Extract the (x, y) coordinate from the center of the cell holding the provided text.  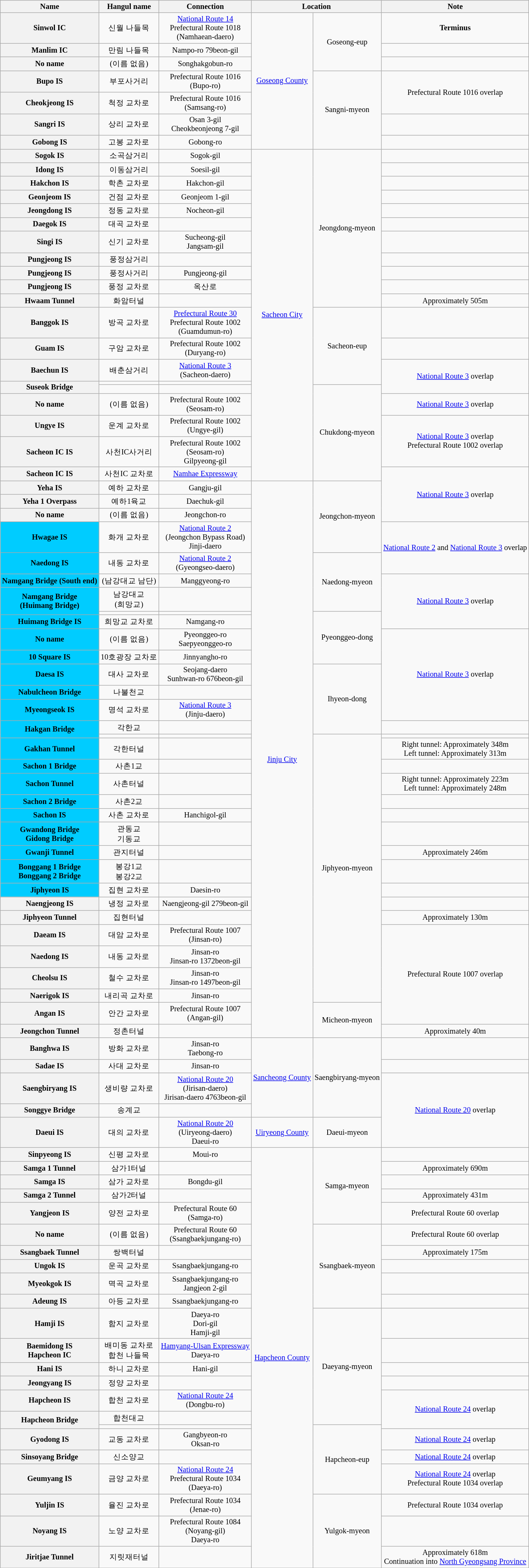
Daeyang-myeon (347, 1367)
Chukdong-myeon (347, 432)
Approximately 505m (455, 300)
생비량 교차로 (129, 1088)
Namgang Bridge (South end) (50, 580)
Sogok IS (50, 156)
Sachon 1 Bridge (50, 766)
National Route 3 overlapPrefectural Route 1002 overlap (455, 441)
사천IC사거리 (129, 452)
Approximately 40m (455, 1031)
Prefectural Route 1007(Jinsan-ro) (205, 935)
Daechuk-gil (205, 501)
건점 교차로 (129, 197)
Gwanji Tunnel (50, 852)
삼가 교차로 (129, 1182)
관지터널 (129, 852)
Hapcheon Bridge (50, 1420)
Geonjeom 1-gil (205, 197)
냉정 교차로 (129, 904)
신월 나들목 (129, 28)
Seojang-daeroSunhwan-ro 676beon-gil (205, 674)
Jinsan-roTaebong-ro (205, 1049)
노양 교차로 (129, 1531)
부포사거리 (129, 81)
금양 교차로 (129, 1479)
Prefectural Route 1084(Noyang-gil)Daeya-ro (205, 1531)
Hakgan Bridge (50, 729)
Cheokjeong IS (50, 103)
신평 교차로 (129, 1155)
Samga-myeon (347, 1186)
남강대교(희망교) (129, 599)
Sinsoyang Bridge (50, 1457)
지릿재터널 (129, 1557)
Banghwa IS (50, 1049)
Gwandong BridgeGidong Bridge (50, 834)
National Route 2(Jeongchon Bypass Road)Jinji-daero (205, 537)
희망교 교차로 (129, 621)
Uiryeong County (282, 1132)
Prefectural Route 60(Samga-ro) (205, 1213)
Hapcheon-eup (347, 1460)
각한터널 (129, 749)
Prefectural Route 1034 overlap (455, 1505)
Huimang Bridge IS (50, 621)
Sacheon-eup (347, 346)
삼가1터널 (129, 1168)
Hanchigol-gil (205, 815)
Right tunnel: Approximately 348mLeft tunnel: Approximately 313m (455, 749)
Gangju-gil (205, 488)
Goseong-eup (347, 42)
Daesin-ro (205, 890)
안간 교차로 (129, 1013)
Yeha 1 Overpass (50, 501)
삼가2터널 (129, 1196)
Connection (205, 6)
Hani IS (50, 1369)
Sinpyeong IS (50, 1155)
Prefectural Route 1016 overlap (455, 92)
정동 교차로 (129, 211)
Name (50, 6)
학촌 교차로 (129, 183)
대사 교차로 (129, 674)
Hwagae IS (50, 537)
멱곡 교차로 (129, 1283)
Hwaam Tunnel (50, 300)
Sangni-myeon (347, 110)
Hani-gil (205, 1369)
사촌1교 (129, 766)
Naedong-myeon (347, 582)
Ssangbaekjungang-roJangjeon 2-gil (205, 1283)
사대 교차로 (129, 1066)
Namgang-ro (205, 621)
Sadae IS (50, 1066)
National Route 14Prefectural Route 1018(Namhaean-daero) (205, 28)
Pyeonggeo-dong (347, 638)
National Route 2 and National Route 3 overlap (455, 547)
Gakhan Tunnel (50, 749)
Jinsan-roJinsan-ro 1497beon-gil (205, 978)
Ungok IS (50, 1266)
Jiritjae Tunnel (50, 1557)
봉강1교봉강2교 (129, 871)
National Route 3(Sacheon-daero) (205, 370)
Ihyeon-dong (347, 699)
10 Square IS (50, 657)
고봉 교차로 (129, 142)
Daeui IS (50, 1132)
Samga IS (50, 1182)
National Route 24 overlapPrefectural Route 1034 overlap (455, 1479)
Adeung IS (50, 1301)
Terminus (455, 28)
정양 교차로 (129, 1383)
Baemidong ISHapcheon IC (50, 1350)
Guam IS (50, 348)
Ssangbaek Tunnel (50, 1252)
Bongdu-gil (205, 1182)
각한교 (129, 727)
Sogok-gil (205, 156)
(남강대교 남단) (129, 580)
관동교기동교 (129, 834)
Hapcheon IS (50, 1400)
Hamji IS (50, 1323)
Sinwol IC (50, 28)
화개 교차로 (129, 537)
Ssangbaek-myeon (347, 1266)
예하1육교 (129, 501)
National Route 24(Dongbu-ro) (205, 1400)
Jiphyeon Tunnel (50, 917)
소곡삼거리 (129, 156)
풍정삼거리 (129, 259)
Noyang IS (50, 1531)
Sachon 2 Bridge (50, 801)
Baechun IS (50, 370)
Namgang Bridge(Huimang Bridge) (50, 601)
Gangbyeon-roOksan-ro (205, 1439)
신소양교 (129, 1457)
Gobong IS (50, 142)
Gobong-ro (205, 142)
Saengbiryang-myeon (347, 1078)
화암터널 (129, 300)
Prefectural Route 1016(Samsang-ro) (205, 103)
양전 교차로 (129, 1213)
Geonjeom IS (50, 197)
Approximately 175m (455, 1252)
Idong IS (50, 170)
쌍백터널 (129, 1252)
상리 교차로 (129, 124)
National Route 20 overlap (455, 1110)
Sachon Tunnel (50, 784)
Yulgok-myeon (347, 1531)
Pungjeong-gil (205, 273)
대암 교차로 (129, 935)
Jeongchon-myeon (347, 516)
Jeongchon Tunnel (50, 1031)
Sangri IS (50, 124)
Prefectural Route 1002(Seosam-ro)Gilpyeong-gil (205, 452)
Samga 2 Tunnel (50, 1196)
Daesa IS (50, 674)
정촌터널 (129, 1031)
Geumyang IS (50, 1479)
척정 교차로 (129, 103)
합천대교 (129, 1418)
Hakchon IS (50, 183)
Jeongdong-myeon (347, 228)
10호광장 교차로 (129, 657)
운계 교차로 (129, 426)
Prefectural Route 1007 overlap (455, 974)
Myeokgok IS (50, 1283)
Sancheong County (282, 1078)
배미동 교차로합천 나들목 (129, 1350)
송계교 (129, 1111)
National Route 24Prefectural Route 1034(Daeya-ro) (205, 1479)
운곡 교차로 (129, 1266)
Jinnyangho-ro (205, 657)
내리곡 교차로 (129, 996)
Jeongdong IS (50, 211)
Bonggang 1 BridgeBonggang 2 Bridge (50, 871)
Jinju City (282, 759)
Micheon-myeon (347, 1020)
Sacheon City (282, 315)
Approximately 431m (455, 1196)
Prefectural Route 1034(Jenae-ro) (205, 1505)
Nampo-ro 79beon-gil (205, 50)
풍정 교차로 (129, 287)
Banggok IS (50, 323)
예하 교차로 (129, 488)
Yangjeon IS (50, 1213)
사촌 교차로 (129, 815)
Moui-ro (205, 1155)
방곡 교차로 (129, 323)
Naengjeong-gil 279beon-gil (205, 904)
Cheolsu IS (50, 978)
이동삼거리 (129, 170)
집현 교차로 (129, 890)
Soesil-gil (205, 170)
Suseok Bridge (50, 387)
Myeongseok IS (50, 710)
교동 교차로 (129, 1439)
Gyodong IS (50, 1439)
Prefectural Route 1007(Angan-gil) (205, 1013)
Daeam IS (50, 935)
Singi IS (50, 242)
Prefectural Route 1002(Seosam-ro) (205, 404)
Yeha IS (50, 488)
Hakchon-gil (205, 183)
집현터널 (129, 917)
사촌2교 (129, 801)
Yuljin IS (50, 1505)
Daeya-roDori-gilHamji-gil (205, 1323)
Manlim IC (50, 50)
풍정사거리 (129, 273)
Songgye Bridge (50, 1111)
Songhakgobun-ro (205, 63)
Jeongyang IS (50, 1383)
National Route 3(Jinju-daero) (205, 710)
Prefectural Route 30Prefectural Route 1002(Guamdumun-ro) (205, 323)
Naengjeong IS (50, 904)
Prefectural Route 1002(Ungye-gil) (205, 426)
대의 교차로 (129, 1132)
옥산로 (205, 287)
Pyeonggeo-roSaepyeonggeo-ro (205, 639)
방화 교차로 (129, 1049)
Sachon IS (50, 815)
Jiphyeon-myeon (347, 868)
Ungye IS (50, 426)
Approximately 690m (455, 1168)
사천IC 교차로 (129, 473)
National Route 2(Gyeongseo-daero) (205, 563)
아등 교차로 (129, 1301)
Approximately 246m (455, 852)
Sucheong-gilJangsam-gil (205, 242)
하니 교차로 (129, 1369)
명석 교차로 (129, 710)
배춘삼거리 (129, 370)
Approximately 618mContinuation into North Gyeongsang Province (455, 1557)
Jeongchon-ro (205, 515)
Prefectural Route 1002(Duryang-ro) (205, 348)
Goseong County (282, 81)
대곡 교차로 (129, 224)
합천 교차로 (129, 1400)
Nocheon-gil (205, 211)
나불천교 (129, 692)
Angan IS (50, 1013)
철수 교차로 (129, 978)
National Route 20(Uiryeong-daero)Daeui-ro (205, 1132)
구암 교차로 (129, 348)
Daeui-myeon (347, 1132)
Note (455, 6)
Osan 3-gilCheokbeonjeong 7-gil (205, 124)
Location (316, 6)
Hamyang-Ulsan ExpresswayDaeya-ro (205, 1350)
Daegok IS (50, 224)
Prefectural Route 60(Ssangbaekjungang-ro) (205, 1235)
Prefectural Route 1016(Bupo-ro) (205, 81)
Hangul name (129, 6)
사촌터널 (129, 784)
National Route 20(Jirisan-daero)Jirisan-daero 4763beon-gil (205, 1088)
Approximately 130m (455, 917)
율진 교차로 (129, 1505)
Jiphyeon IS (50, 890)
Manggyeong-ro (205, 580)
신기 교차로 (129, 242)
만림 나들목 (129, 50)
Naerigok IS (50, 996)
Right tunnel: Approximately 223mLeft tunnel: Approximately 248m (455, 784)
Hapcheon County (282, 1358)
Saengbiryang IS (50, 1088)
Bupo IS (50, 81)
Jinsan-roJinsan-ro 1372beon-gil (205, 956)
Samga 1 Tunnel (50, 1168)
함지 교차로 (129, 1323)
Nabulcheon Bridge (50, 692)
Namhae Expressway (205, 473)
